Provide the [X, Y] coordinate of the cell's center where the given text is located.  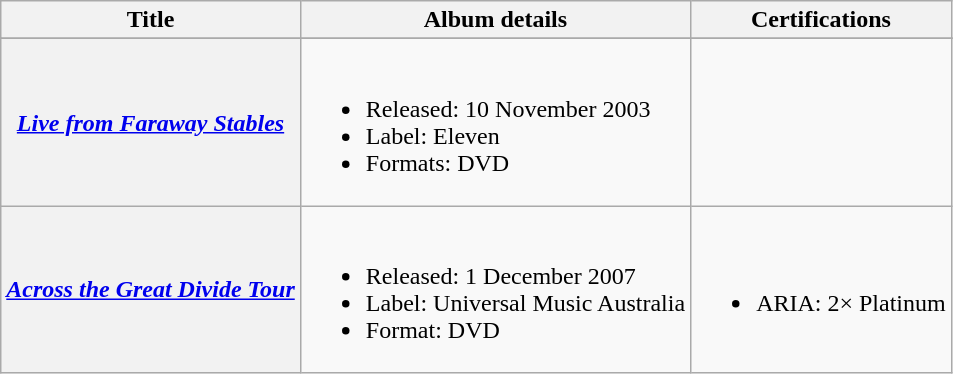
Live from Faraway Stables [151, 122]
Album details [495, 20]
Released: 1 December 2007Label: Universal Music AustraliaFormat: DVD [495, 290]
Title [151, 20]
Released: 10 November 2003Label: ElevenFormats: DVD [495, 122]
Across the Great Divide Tour [151, 290]
Certifications [822, 20]
ARIA: 2× Platinum [822, 290]
